Find where the given text appears and provide that cell's center as (x, y) coordinate. 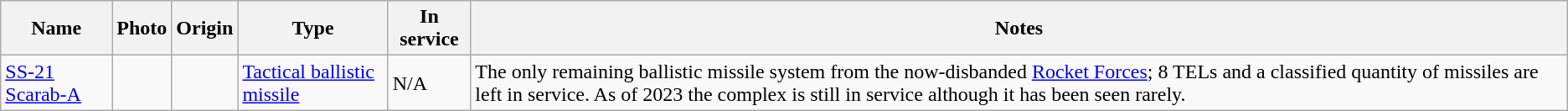
Type (313, 29)
SS-21 Scarab-A (57, 82)
In service (429, 29)
Notes (1019, 29)
Name (57, 29)
Photo (142, 29)
N/A (429, 82)
Tactical ballistic missile (313, 82)
Origin (204, 29)
